Capture the cell that displays the provided text and extract its (X, Y) central coordinate. 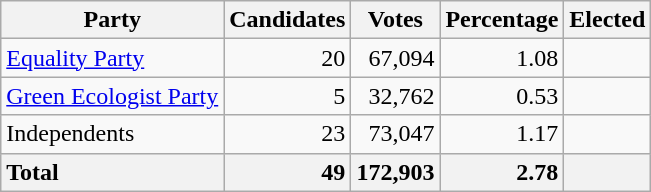
32,762 (396, 96)
67,094 (396, 58)
23 (288, 134)
5 (288, 96)
Green Ecologist Party (112, 96)
Elected (608, 20)
0.53 (502, 96)
Votes (396, 20)
1.08 (502, 58)
Percentage (502, 20)
73,047 (396, 134)
2.78 (502, 172)
1.17 (502, 134)
Independents (112, 134)
20 (288, 58)
Total (112, 172)
Equality Party (112, 58)
Party (112, 20)
49 (288, 172)
Candidates (288, 20)
172,903 (396, 172)
